Return [X, Y] of the center of cell containing provided text 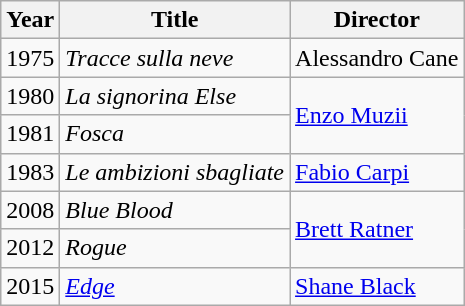
Director [377, 20]
Rogue [175, 248]
Tracce sulla neve [175, 58]
Alessandro Cane [377, 58]
1975 [30, 58]
2012 [30, 248]
1983 [30, 172]
1980 [30, 96]
Fabio Carpi [377, 172]
Blue Blood [175, 210]
Edge [175, 286]
La signorina Else [175, 96]
Enzo Muzii [377, 115]
2015 [30, 286]
Year [30, 20]
Fosca [175, 134]
Brett Ratner [377, 229]
1981 [30, 134]
Title [175, 20]
2008 [30, 210]
Shane Black [377, 286]
Le ambizioni sbagliate [175, 172]
